Provide the (x, y) coordinate of the cell's center where the given text is located.  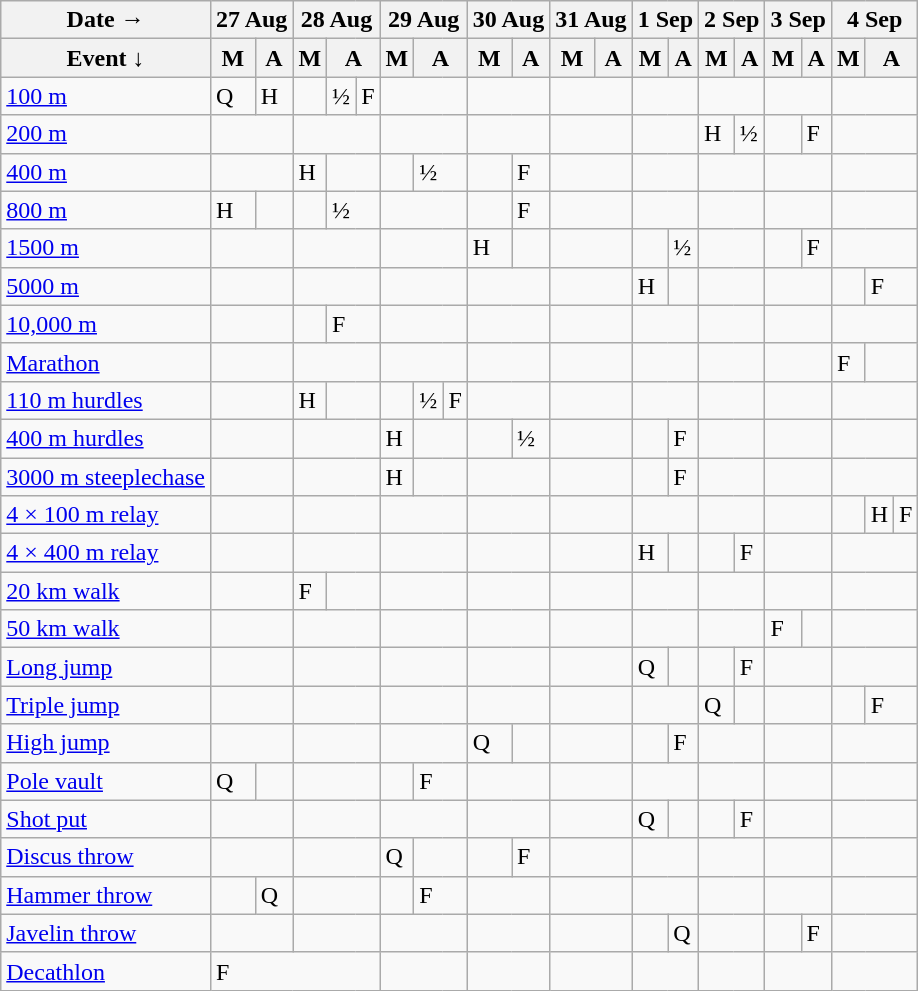
Event ↓ (106, 58)
400 m (106, 172)
110 m hurdles (106, 400)
3000 m steeplechase (106, 477)
Marathon (106, 362)
Decathlon (106, 971)
Shot put (106, 819)
Pole vault (106, 781)
Hammer throw (106, 895)
30 Aug (508, 20)
2 Sep (732, 20)
4 × 100 m relay (106, 515)
200 m (106, 134)
Discus throw (106, 857)
Javelin throw (106, 933)
31 Aug (591, 20)
100 m (106, 96)
27 Aug (251, 20)
28 Aug (336, 20)
800 m (106, 210)
20 km walk (106, 591)
400 m hurdles (106, 438)
5000 m (106, 286)
4 Sep (874, 20)
Long jump (106, 667)
10,000 m (106, 324)
4 × 400 m relay (106, 553)
50 km walk (106, 629)
High jump (106, 743)
Triple jump (106, 705)
3 Sep (798, 20)
Date → (106, 20)
1 Sep (665, 20)
1500 m (106, 248)
29 Aug (424, 20)
